Pinpoint the cell where the given text exists, returning its (X, Y) midpoint coordinate. 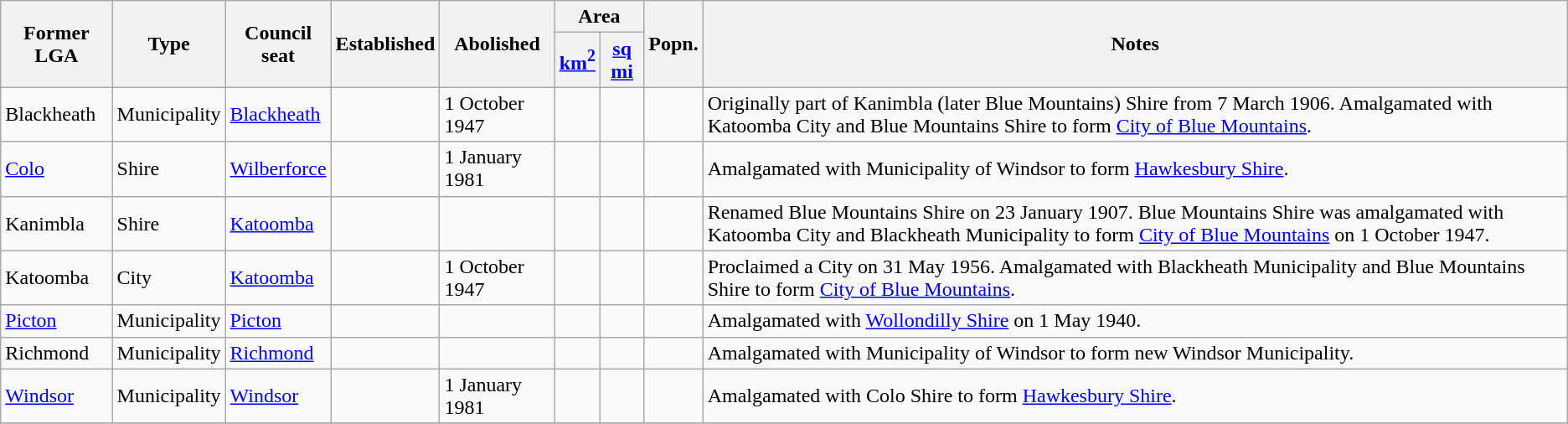
Abolished (498, 44)
Type (169, 44)
Wilberforce (278, 169)
Colo (57, 169)
City (169, 278)
Proclaimed a City on 31 May 1956. Amalgamated with Blackheath Municipality and Blue Mountains Shire to form City of Blue Mountains. (1135, 278)
Amalgamated with Wollondilly Shire on 1 May 1940. (1135, 321)
Amalgamated with Municipality of Windsor to form Hawkesbury Shire. (1135, 169)
Established (385, 44)
Kanimbla (57, 223)
Councilseat (278, 44)
Notes (1135, 44)
Former LGA (57, 44)
Amalgamated with Colo Shire to form Hawkesbury Shire. (1135, 396)
Popn. (673, 44)
Amalgamated with Municipality of Windsor to form new Windsor Municipality. (1135, 353)
Area (600, 17)
km2 (577, 60)
sq mi (622, 60)
